From the cell containing the given text, extract its center point as (x, y) coordinate. 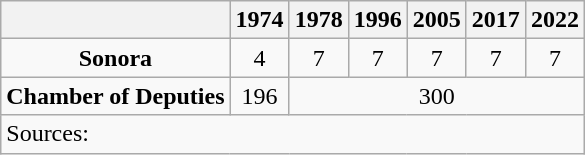
4 (260, 58)
2022 (554, 20)
1996 (378, 20)
300 (436, 96)
Sources: (293, 134)
196 (260, 96)
1974 (260, 20)
Sonora (116, 58)
2017 (496, 20)
2005 (436, 20)
Chamber of Deputies (116, 96)
1978 (318, 20)
